Output the [x, y] coordinate of the center of the cell containing the given text.  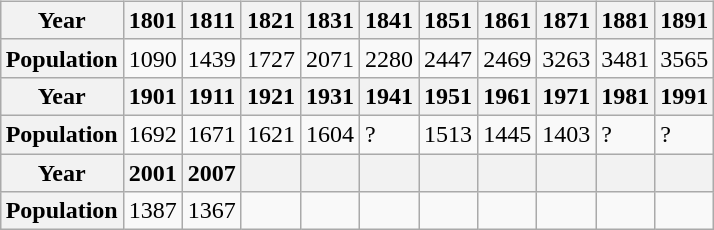
1387 [152, 211]
1951 [448, 96]
1445 [508, 134]
1841 [388, 20]
2469 [508, 58]
1090 [152, 58]
2280 [388, 58]
2071 [330, 58]
1727 [270, 58]
1981 [626, 96]
2447 [448, 58]
1921 [270, 96]
1891 [684, 20]
1971 [566, 96]
1513 [448, 134]
1621 [270, 134]
1851 [448, 20]
2001 [152, 173]
1821 [270, 20]
1931 [330, 96]
3263 [566, 58]
1881 [626, 20]
1671 [212, 134]
1692 [152, 134]
1604 [330, 134]
1439 [212, 58]
1871 [566, 20]
2007 [212, 173]
1991 [684, 96]
3481 [626, 58]
1861 [508, 20]
1811 [212, 20]
1801 [152, 20]
1911 [212, 96]
1831 [330, 20]
1367 [212, 211]
3565 [684, 58]
1941 [388, 96]
1403 [566, 134]
1961 [508, 96]
1901 [152, 96]
